Search for the cell housing the specified text and yield its (x, y) center coordinate. 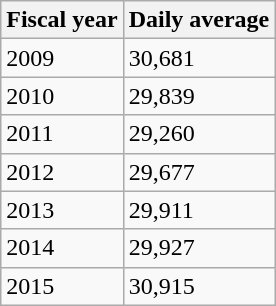
2009 (62, 58)
Daily average (199, 20)
2011 (62, 134)
2013 (62, 210)
2010 (62, 96)
29,839 (199, 96)
29,927 (199, 248)
30,915 (199, 286)
Fiscal year (62, 20)
29,677 (199, 172)
30,681 (199, 58)
2014 (62, 248)
29,911 (199, 210)
2015 (62, 286)
2012 (62, 172)
29,260 (199, 134)
